Identify which cell holds the provided text, then report its [X, Y] central coordinate. 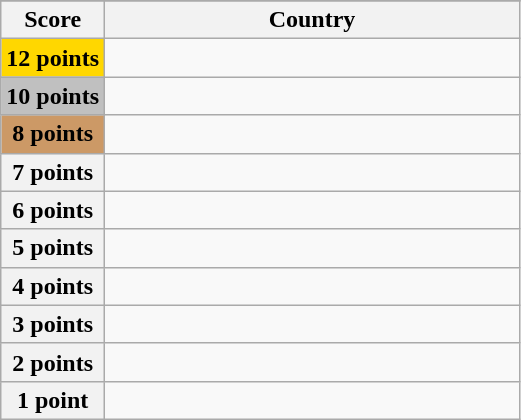
Country [312, 20]
12 points [53, 58]
7 points [53, 172]
6 points [53, 210]
10 points [53, 96]
8 points [53, 134]
1 point [53, 400]
Score [53, 20]
3 points [53, 324]
4 points [53, 286]
5 points [53, 248]
2 points [53, 362]
